Return the [x, y] coordinate for the center point of the cell that contains the specified text.  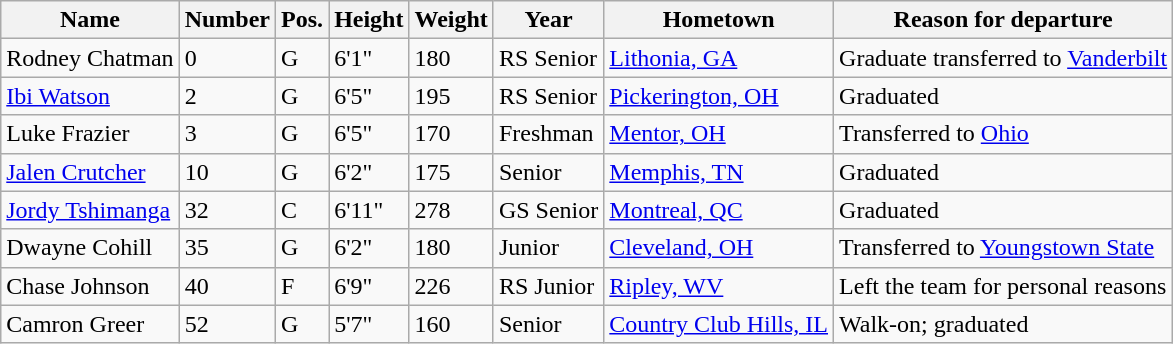
Ripley, WV [719, 286]
6'1" [369, 58]
Name [90, 20]
Montreal, QC [719, 210]
Pos. [302, 20]
Number [227, 20]
10 [227, 172]
6'9" [369, 286]
Rodney Chatman [90, 58]
C [302, 210]
Transferred to Youngstown State [1004, 248]
Jordy Tshimanga [90, 210]
Reason for departure [1004, 20]
Freshman [548, 134]
RS Junior [548, 286]
Luke Frazier [90, 134]
Country Club Hills, IL [719, 324]
278 [451, 210]
Ibi Watson [90, 96]
32 [227, 210]
6'11" [369, 210]
Memphis, TN [719, 172]
F [302, 286]
40 [227, 286]
Graduate transferred to Vanderbilt [1004, 58]
35 [227, 248]
Year [548, 20]
175 [451, 172]
Pickerington, OH [719, 96]
Jalen Crutcher [90, 172]
160 [451, 324]
195 [451, 96]
Weight [451, 20]
Left the team for personal reasons [1004, 286]
52 [227, 324]
3 [227, 134]
2 [227, 96]
Chase Johnson [90, 286]
Walk-on; graduated [1004, 324]
Lithonia, GA [719, 58]
Camron Greer [90, 324]
Dwayne Cohill [90, 248]
226 [451, 286]
Transferred to Ohio [1004, 134]
170 [451, 134]
GS Senior [548, 210]
0 [227, 58]
5'7" [369, 324]
Hometown [719, 20]
Cleveland, OH [719, 248]
Junior [548, 248]
Height [369, 20]
Mentor, OH [719, 134]
